Locate the cell with the specified text and output its (x, y) center coordinate. 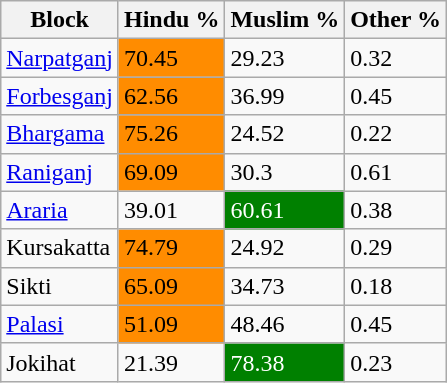
Hindu % (171, 20)
0.38 (396, 210)
Sikti (60, 286)
Other % (396, 20)
Palasi (60, 324)
24.52 (285, 134)
48.46 (285, 324)
Muslim % (285, 20)
0.61 (396, 172)
Araria (60, 210)
30.3 (285, 172)
70.45 (171, 58)
36.99 (285, 96)
29.23 (285, 58)
74.79 (171, 248)
0.18 (396, 286)
Raniganj (60, 172)
65.09 (171, 286)
51.09 (171, 324)
39.01 (171, 210)
78.38 (285, 362)
0.22 (396, 134)
Bhargama (60, 134)
24.92 (285, 248)
Jokihat (60, 362)
75.26 (171, 134)
34.73 (285, 286)
62.56 (171, 96)
69.09 (171, 172)
Forbesganj (60, 96)
60.61 (285, 210)
21.39 (171, 362)
Narpatganj (60, 58)
0.29 (396, 248)
0.32 (396, 58)
0.23 (396, 362)
Kursakatta (60, 248)
Block (60, 20)
